Detect which cell encompasses the target text, then output its [x, y] center coordinate. 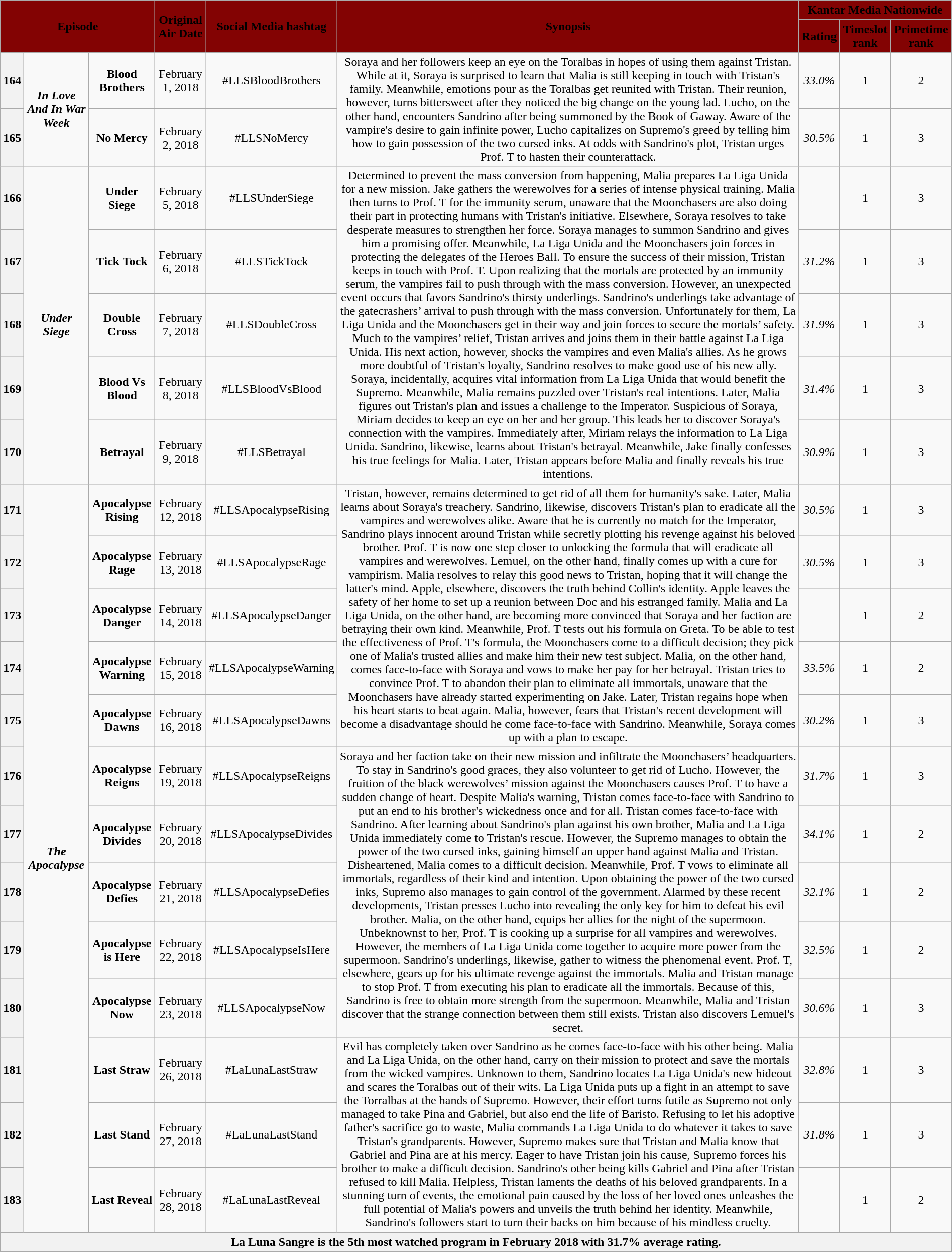
#LLSUnderSiege [271, 198]
February 13, 2018 [181, 562]
164 [12, 81]
31.2% [819, 261]
Original Air Date [181, 26]
168 [12, 325]
165 [12, 138]
Blood Brothers [122, 81]
February 20, 2018 [181, 834]
Betrayal [122, 452]
February 26, 2018 [181, 1070]
#LLSApocalypseRage [271, 562]
#LLSApocalypseDivides [271, 834]
February 6, 2018 [181, 261]
#LaLunaLastReveal [271, 1200]
175 [12, 720]
170 [12, 452]
Primetime rank [921, 36]
February 7, 2018 [181, 325]
Episode [78, 26]
Apocalypse is Here [122, 950]
Last Reveal [122, 1200]
#LLSApocalypseIsHere [271, 950]
Apocalypse Rising [122, 510]
#LLSDoubleCross [271, 325]
February 5, 2018 [181, 198]
183 [12, 1200]
#LLSBloodVsBlood [271, 388]
Apocalypse Danger [122, 616]
167 [12, 261]
February 9, 2018 [181, 452]
173 [12, 616]
179 [12, 950]
174 [12, 668]
Apocalypse Dawns [122, 720]
178 [12, 892]
February 27, 2018 [181, 1135]
#LLSBetrayal [271, 452]
February 19, 2018 [181, 776]
32.8% [819, 1070]
February 14, 2018 [181, 616]
Timeslot rank [865, 36]
31.7% [819, 776]
Last Straw [122, 1070]
La Luna Sangre is the 5th most watched program in February 2018 with 31.7% average rating. [476, 1242]
Kantar Media Nationwide [875, 10]
31.9% [819, 325]
Last Stand [122, 1135]
#LLSApocalypseDawns [271, 720]
February 16, 2018 [181, 720]
February 22, 2018 [181, 950]
Social Media hashtag [271, 26]
Synopsis [568, 26]
177 [12, 834]
February 21, 2018 [181, 892]
166 [12, 198]
Rating [819, 36]
#LLSApocalypseWarning [271, 668]
Apocalypse Warning [122, 668]
Double Cross [122, 325]
February 12, 2018 [181, 510]
The Apocalypse [56, 858]
172 [12, 562]
#LaLunaLastStand [271, 1135]
169 [12, 388]
#LLSApocalypseReigns [271, 776]
#LLSBloodBrothers [271, 81]
181 [12, 1070]
#LLSTickTock [271, 261]
#LaLunaLastStraw [271, 1070]
Apocalypse Reigns [122, 776]
180 [12, 1008]
Tick Tock [122, 261]
#LLSApocalypseDefies [271, 892]
31.4% [819, 388]
32.1% [819, 892]
No Mercy [122, 138]
#LLSNoMercy [271, 138]
30.9% [819, 452]
#LLSApocalypseNow [271, 1008]
Apocalypse Defies [122, 892]
33.5% [819, 668]
February 15, 2018 [181, 668]
February 23, 2018 [181, 1008]
February 8, 2018 [181, 388]
30.2% [819, 720]
Apocalypse Divides [122, 834]
31.8% [819, 1135]
33.0% [819, 81]
Apocalypse Now [122, 1008]
32.5% [819, 950]
176 [12, 776]
#LLSApocalypseDanger [271, 616]
30.6% [819, 1008]
182 [12, 1135]
February 28, 2018 [181, 1200]
February 1, 2018 [181, 81]
34.1% [819, 834]
Blood Vs Blood [122, 388]
Apocalypse Rage [122, 562]
171 [12, 510]
February 2, 2018 [181, 138]
In Love And In War Week [56, 109]
#LLSApocalypseRising [271, 510]
